Extract the [x, y] coordinate from the center of the cell holding the provided text.  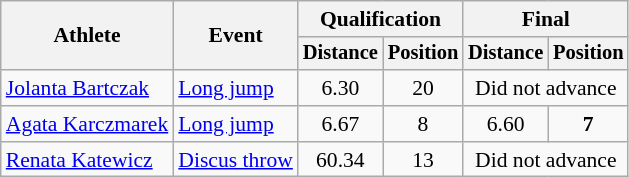
Did not advance [546, 88]
Agata Karczmarek [88, 124]
6.67 [340, 124]
8 [423, 124]
Athlete [88, 36]
6.30 [340, 88]
7 [588, 124]
20 [423, 88]
Jolanta Bartczak [88, 88]
Final [546, 19]
6.60 [506, 124]
Event [236, 36]
Qualification [380, 19]
